Find where the given text appears and provide that cell's center as (X, Y) coordinate. 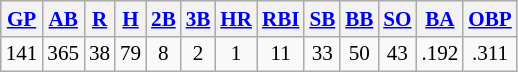
GP (22, 18)
365 (63, 54)
RBI (281, 18)
11 (281, 54)
50 (359, 54)
8 (164, 54)
R (100, 18)
33 (322, 54)
.311 (490, 54)
43 (397, 54)
SO (397, 18)
AB (63, 18)
OBP (490, 18)
38 (100, 54)
79 (130, 54)
HR (236, 18)
BA (440, 18)
141 (22, 54)
2 (198, 54)
BB (359, 18)
2B (164, 18)
.192 (440, 54)
SB (322, 18)
1 (236, 54)
H (130, 18)
3B (198, 18)
